From the cell containing the given text, extract its center point as [x, y] coordinate. 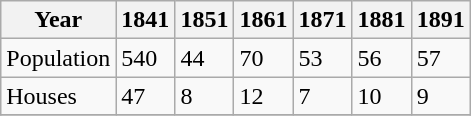
53 [322, 58]
8 [204, 96]
1881 [382, 20]
1861 [264, 20]
1841 [146, 20]
10 [382, 96]
1851 [204, 20]
1871 [322, 20]
9 [440, 96]
70 [264, 58]
12 [264, 96]
56 [382, 58]
Year [58, 20]
Population [58, 58]
57 [440, 58]
1891 [440, 20]
47 [146, 96]
7 [322, 96]
Houses [58, 96]
44 [204, 58]
540 [146, 58]
